Detect which cell encompasses the target text, then output its (X, Y) center coordinate. 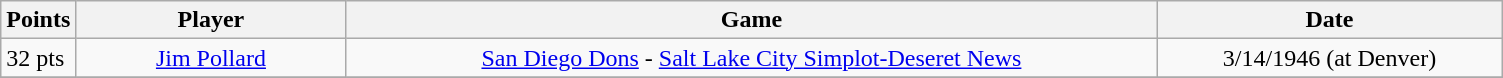
32 pts (38, 58)
Game (752, 20)
Jim Pollard (211, 58)
Points (38, 20)
San Diego Dons - Salt Lake City Simplot-Deseret News (752, 58)
3/14/1946 (at Denver) (1330, 58)
Player (211, 20)
Date (1330, 20)
